Determine the (X, Y) coordinate at the center of the cell enclosing the given text.  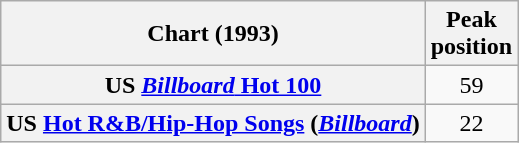
US Hot R&B/Hip-Hop Songs (Billboard) (213, 123)
22 (471, 123)
US Billboard Hot 100 (213, 85)
59 (471, 85)
Peakposition (471, 34)
Chart (1993) (213, 34)
